Capture the cell that displays the provided text and extract its (X, Y) central coordinate. 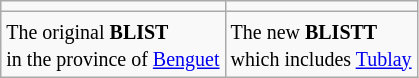
The new BLISTTwhich includes Tublay (321, 44)
The original BLISTin the province of Benguet (113, 44)
